Capture the cell that displays the provided text and extract its [X, Y] central coordinate. 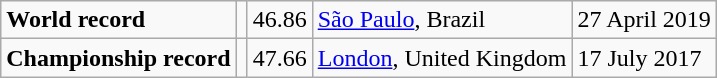
47.66 [280, 58]
São Paulo, Brazil [442, 20]
World record [118, 20]
Championship record [118, 58]
46.86 [280, 20]
27 April 2019 [644, 20]
17 July 2017 [644, 58]
London, United Kingdom [442, 58]
